Return the (X, Y) coordinate for the center point of the cell that contains the specified text.  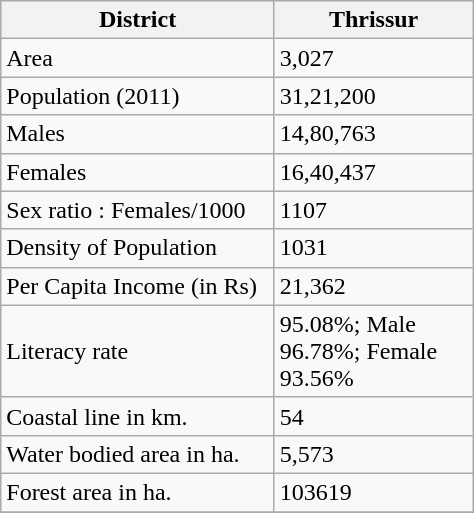
Per Capita Income (in Rs) (138, 286)
16,40,437 (374, 172)
Population (2011) (138, 96)
Males (138, 134)
Area (138, 58)
Coastal line in km. (138, 416)
Density of Population (138, 248)
1107 (374, 210)
Females (138, 172)
21,362 (374, 286)
31,21,200 (374, 96)
103619 (374, 492)
95.08%; Male 96.78%; Female 93.56% (374, 351)
Literacy rate (138, 351)
Forest area in ha. (138, 492)
1031 (374, 248)
District (138, 20)
5,573 (374, 454)
3,027 (374, 58)
Water bodied area in ha. (138, 454)
54 (374, 416)
14,80,763 (374, 134)
Sex ratio : Females/1000 (138, 210)
Thrissur (374, 20)
